Provide the [X, Y] coordinate of the cell's center where the given text is located.  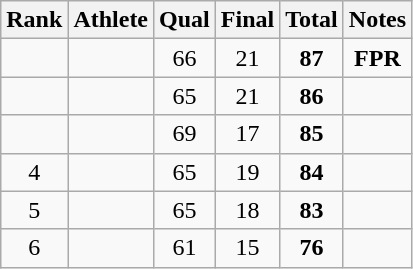
69 [185, 134]
84 [312, 172]
86 [312, 96]
Qual [185, 20]
19 [247, 172]
85 [312, 134]
Athlete [111, 20]
66 [185, 58]
4 [34, 172]
Total [312, 20]
87 [312, 58]
18 [247, 210]
15 [247, 248]
5 [34, 210]
Rank [34, 20]
FPR [377, 58]
76 [312, 248]
61 [185, 248]
17 [247, 134]
6 [34, 248]
Final [247, 20]
Notes [377, 20]
83 [312, 210]
